Return the (X, Y) coordinate for the center point of the cell that contains the specified text.  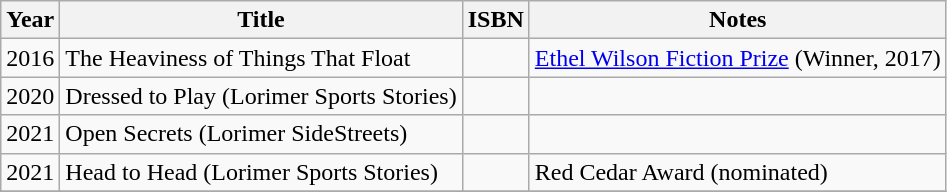
ISBN (496, 20)
2020 (30, 96)
Title (261, 20)
Open Secrets (Lorimer SideStreets) (261, 134)
The Heaviness of Things That Float (261, 58)
Notes (738, 20)
Ethel Wilson Fiction Prize (Winner, 2017) (738, 58)
Head to Head (Lorimer Sports Stories) (261, 172)
Red Cedar Award (nominated) (738, 172)
Dressed to Play (Lorimer Sports Stories) (261, 96)
2016 (30, 58)
Year (30, 20)
